Return the (x, y) coordinate for the center point of the cell that contains the specified text.  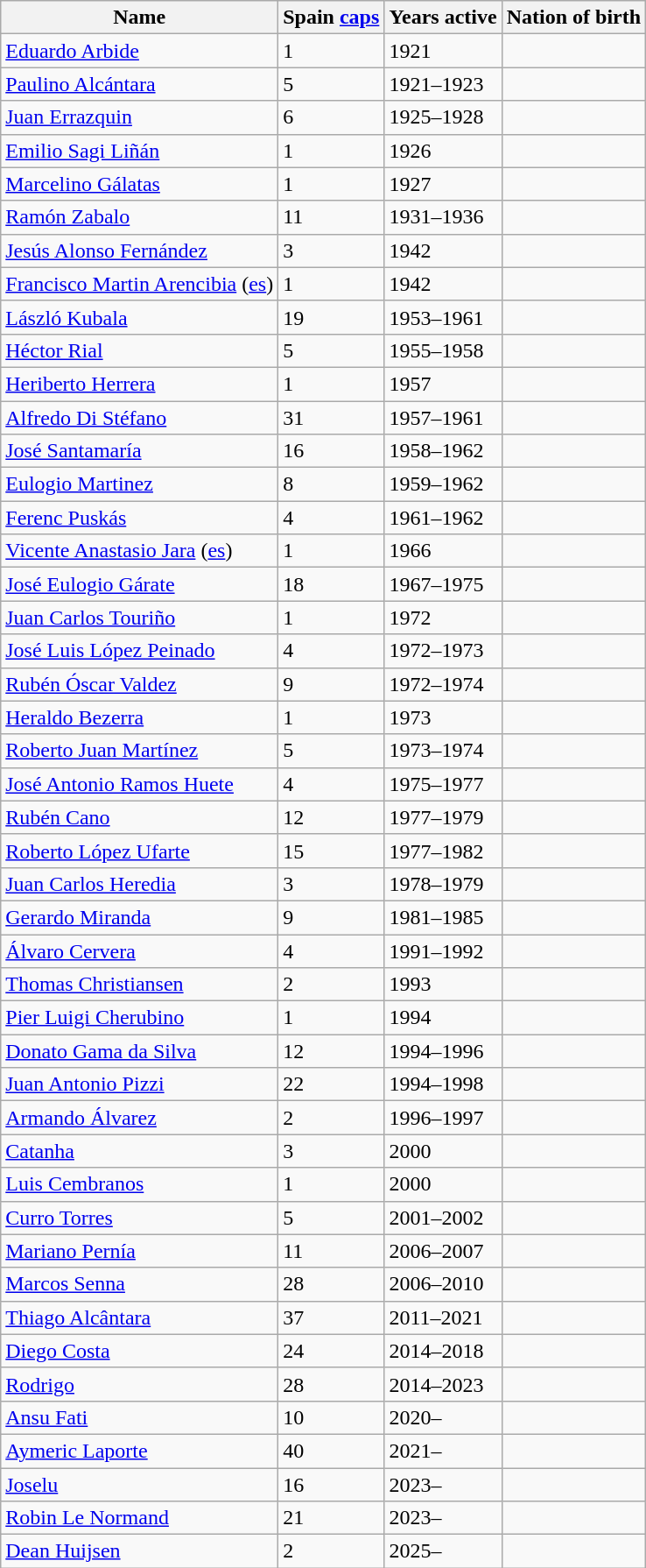
Diego Costa (140, 1351)
Armando Álvarez (140, 1118)
Emilio Sagi Liñán (140, 151)
1996–1997 (443, 1118)
Eulogio Martinez (140, 484)
José Luis López Peinado (140, 651)
Rubén Cano (140, 817)
19 (331, 317)
Nation of birth (573, 18)
Pier Luigi Cherubino (140, 1018)
Joselu (140, 1485)
1981–1985 (443, 917)
10 (331, 1417)
Thomas Christiansen (140, 985)
Paulino Alcántara (140, 84)
1926 (443, 151)
1957 (443, 384)
40 (331, 1451)
2006–2007 (443, 1251)
José Antonio Ramos Huete (140, 784)
Ferenc Puskás (140, 518)
1973 (443, 717)
Marcos Senna (140, 1284)
Marcelino Gálatas (140, 184)
1977–1979 (443, 817)
Luis Cembranos (140, 1184)
22 (331, 1084)
Vicente Anastasio Jara (es) (140, 551)
1994–1998 (443, 1084)
Juan Antonio Pizzi (140, 1084)
Jesús Alonso Fernández (140, 251)
Ansu Fati (140, 1417)
Eduardo Arbide (140, 51)
1975–1977 (443, 784)
1925–1928 (443, 117)
37 (331, 1317)
1991–1992 (443, 950)
2014–2018 (443, 1351)
1955–1958 (443, 350)
2011–2021 (443, 1317)
Roberto López Ufarte (140, 851)
15 (331, 851)
2006–2010 (443, 1284)
Name (140, 18)
László Kubala (140, 317)
Thiago Alcântara (140, 1317)
2025– (443, 1551)
Spain caps (331, 18)
1973–1974 (443, 751)
1972 (443, 618)
1978–1979 (443, 884)
Curro Torres (140, 1218)
Aymeric Laporte (140, 1451)
Francisco Martin Arencibia (es) (140, 284)
2020– (443, 1417)
Héctor Rial (140, 350)
8 (331, 484)
1977–1982 (443, 851)
31 (331, 418)
José Eulogio Gárate (140, 584)
Álvaro Cervera (140, 950)
2014–2023 (443, 1384)
1921–1923 (443, 84)
1927 (443, 184)
1959–1962 (443, 484)
Robin Le Normand (140, 1518)
Dean Huijsen (140, 1551)
1931–1936 (443, 217)
Roberto Juan Martínez (140, 751)
1993 (443, 985)
6 (331, 117)
Rodrigo (140, 1384)
1967–1975 (443, 584)
José Santamaría (140, 451)
1994 (443, 1018)
1994–1996 (443, 1051)
Rubén Óscar Valdez (140, 684)
1921 (443, 51)
Mariano Pernía (140, 1251)
Juan Errazquin (140, 117)
Donato Gama da Silva (140, 1051)
1958–1962 (443, 451)
1972–1974 (443, 684)
Alfredo Di Stéfano (140, 418)
1961–1962 (443, 518)
Juan Carlos Heredia (140, 884)
Juan Carlos Touriño (140, 618)
1966 (443, 551)
Ramón Zabalo (140, 217)
2021– (443, 1451)
21 (331, 1518)
Heriberto Herrera (140, 384)
1957–1961 (443, 418)
Heraldo Bezerra (140, 717)
Catanha (140, 1151)
Years active (443, 18)
2001–2002 (443, 1218)
1972–1973 (443, 651)
24 (331, 1351)
18 (331, 584)
Gerardo Miranda (140, 917)
1953–1961 (443, 317)
